Extract the [x, y] coordinate from the center of the cell holding the provided text.  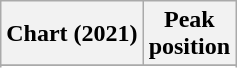
Chart (2021) [72, 34]
Peakposition [189, 34]
